Output the [X, Y] coordinate of the center of the cell containing the given text.  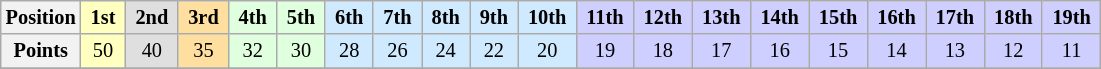
11th [604, 17]
12 [1013, 51]
40 [152, 51]
50 [104, 51]
Points [41, 51]
9th [494, 17]
30 [301, 51]
4th [253, 17]
11 [1071, 51]
22 [494, 51]
13 [955, 51]
6th [349, 17]
35 [203, 51]
14 [896, 51]
18th [1013, 17]
1st [104, 17]
2nd [152, 17]
8th [446, 17]
5th [301, 17]
10th [547, 17]
26 [397, 51]
12th [663, 17]
14th [779, 17]
Position [41, 17]
32 [253, 51]
15th [838, 17]
19 [604, 51]
16 [779, 51]
17th [955, 17]
17 [721, 51]
13th [721, 17]
7th [397, 17]
18 [663, 51]
19th [1071, 17]
15 [838, 51]
20 [547, 51]
3rd [203, 17]
16th [896, 17]
24 [446, 51]
28 [349, 51]
